Locate the cell with the specified text and output its (x, y) center coordinate. 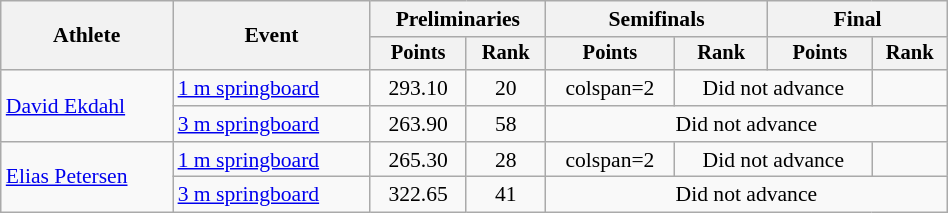
265.30 (418, 160)
20 (506, 88)
263.90 (418, 124)
Semifinals (656, 19)
Final (858, 19)
David Ekdahl (87, 106)
41 (506, 195)
Athlete (87, 36)
Event (272, 36)
322.65 (418, 195)
Preliminaries (458, 19)
28 (506, 160)
Elias Petersen (87, 178)
293.10 (418, 88)
58 (506, 124)
